For the text-containing cell, return its midpoint in (x, y) coordinate format. 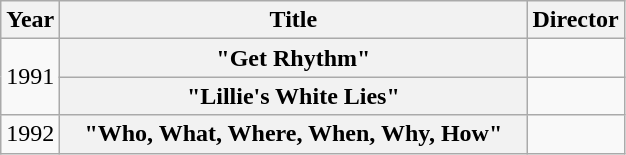
Year (30, 20)
1992 (30, 134)
Director (576, 20)
"Who, What, Where, When, Why, How" (294, 134)
"Get Rhythm" (294, 58)
Title (294, 20)
1991 (30, 77)
"Lillie's White Lies" (294, 96)
